Return [x, y] of the center of cell containing provided text 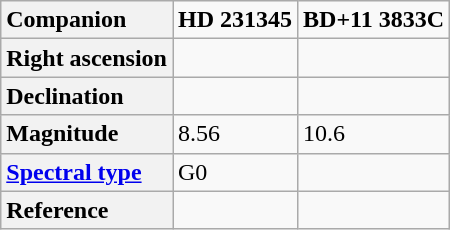
Reference [87, 210]
Spectral type [87, 172]
G0 [234, 172]
BD+11 3833C [374, 20]
HD 231345 [234, 20]
10.6 [374, 134]
Right ascension [87, 58]
Declination [87, 96]
Companion [87, 20]
8.56 [234, 134]
Magnitude [87, 134]
